Scan for the cell matching the given text and deliver its [X, Y] coordinate at center. 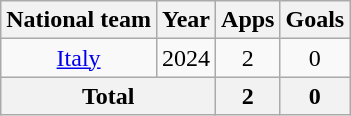
National team [79, 20]
Apps [248, 20]
Total [108, 96]
Year [186, 20]
Goals [315, 20]
Italy [79, 58]
2024 [186, 58]
